Output the (x, y) coordinate of the center of the cell containing the given text.  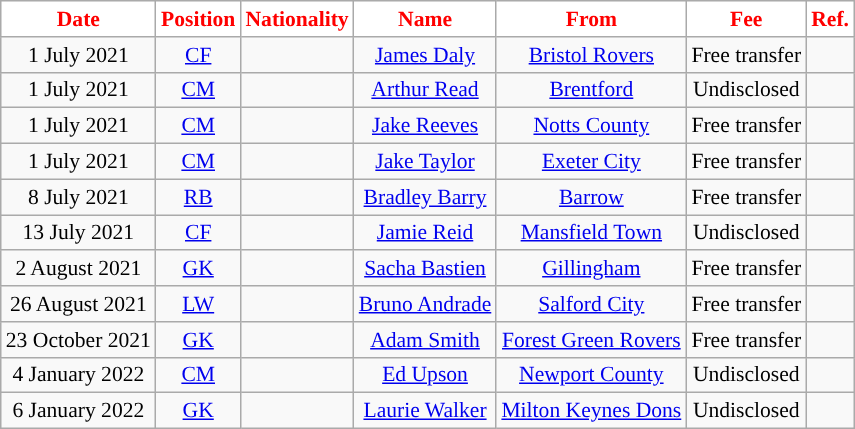
Nationality (296, 19)
Fee (746, 19)
RB (198, 197)
From (591, 19)
Bristol Rovers (591, 55)
Jamie Reid (426, 233)
Date (78, 19)
Forest Green Rovers (591, 340)
Adam Smith (426, 340)
Ref. (830, 19)
8 July 2021 (78, 197)
Newport County (591, 375)
4 January 2022 (78, 375)
Bradley Barry (426, 197)
Gillingham (591, 269)
Barrow (591, 197)
2 August 2021 (78, 269)
Position (198, 19)
Bruno Andrade (426, 304)
Notts County (591, 126)
Arthur Read (426, 90)
23 October 2021 (78, 340)
James Daly (426, 55)
Milton Keynes Dons (591, 411)
13 July 2021 (78, 233)
6 January 2022 (78, 411)
Ed Upson (426, 375)
Sacha Bastien (426, 269)
26 August 2021 (78, 304)
Salford City (591, 304)
Name (426, 19)
Mansfield Town (591, 233)
Exeter City (591, 162)
Jake Reeves (426, 126)
LW (198, 304)
Laurie Walker (426, 411)
Brentford (591, 90)
Jake Taylor (426, 162)
